Search for the cell housing the specified text and yield its [x, y] center coordinate. 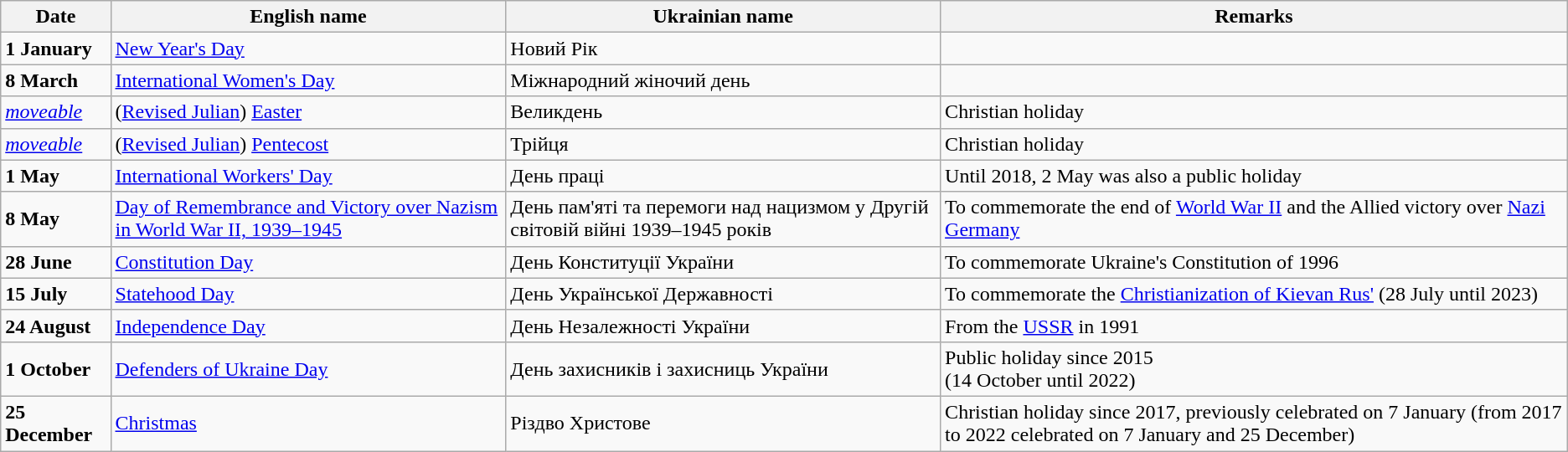
From the USSR in 1991 [1255, 326]
28 June [55, 262]
Ukrainian name [724, 17]
1 January [55, 49]
25 December [55, 424]
Christmas [308, 424]
English name [308, 17]
Until 2018, 2 May was also a public holiday [1255, 176]
День праці [724, 176]
To commemorate Ukraine's Constitution of 1996 [1255, 262]
День Незалежності України [724, 326]
1 May [55, 176]
International Workers' Day [308, 176]
Day of Remembrance and Victory over Nazism in World War II, 1939–1945 [308, 219]
To commemorate the Christianization of Kievan Rus' (28 July until 2023) [1255, 294]
24 August [55, 326]
(Revised Julian) Easter [308, 112]
Date [55, 17]
Великдень [724, 112]
День пам'яті та перемоги над нацизмом у Другій світовій війні 1939–1945 років [724, 219]
8 May [55, 219]
Новий Рік [724, 49]
День захисників і захисниць України [724, 368]
День Української Державності [724, 294]
Constitution Day [308, 262]
Independence Day [308, 326]
Різдво Христове [724, 424]
Public holiday since 2015 (14 October until 2022) [1255, 368]
1 October [55, 368]
15 July [55, 294]
8 March [55, 80]
International Women's Day [308, 80]
День Конституції України [724, 262]
Remarks [1255, 17]
Christian holiday since 2017, previously celebrated on 7 January (from 2017 to 2022 celebrated on 7 January and 25 December) [1255, 424]
Міжнародний жіночий день [724, 80]
New Year's Day [308, 49]
To commemorate the end of World War II and the Allied victory over Nazi Germany [1255, 219]
Defenders of Ukraine Day [308, 368]
Трійця [724, 144]
(Revised Julian) Pentecost [308, 144]
Statehood Day [308, 294]
